Search for the cell housing the specified text and yield its (X, Y) center coordinate. 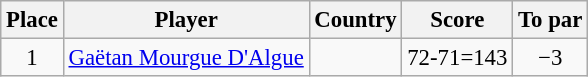
Score (458, 20)
Place (32, 20)
Player (186, 20)
−3 (550, 58)
Country (356, 20)
1 (32, 58)
To par (550, 20)
72-71=143 (458, 58)
Gaëtan Mourgue D'Algue (186, 58)
